Pinpoint the cell where the given text exists, returning its [x, y] midpoint coordinate. 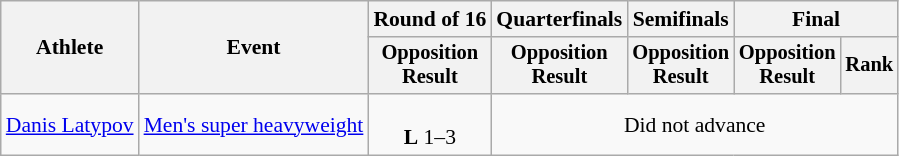
Danis Latypov [70, 124]
Quarterfinals [559, 19]
Event [254, 48]
L 1–3 [430, 124]
Men's super heavyweight [254, 124]
Did not advance [694, 124]
Rank [870, 66]
Semifinals [680, 19]
Round of 16 [430, 19]
Athlete [70, 48]
Final [816, 19]
